Provide the [X, Y] coordinate of the cell's center where the given text is located.  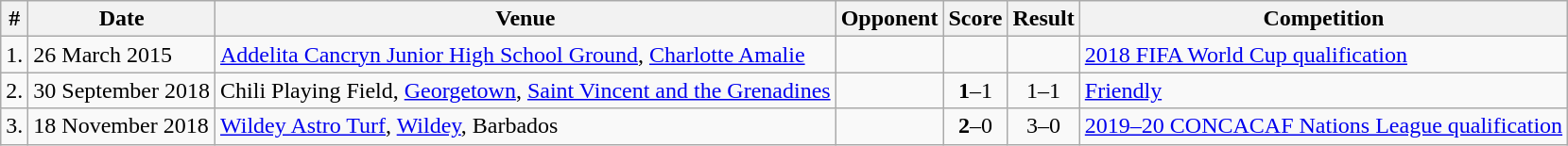
Score [975, 19]
Opponent [889, 19]
2018 FIFA World Cup qualification [1323, 55]
Chili Playing Field, Georgetown, Saint Vincent and the Grenadines [526, 90]
Wildey Astro Turf, Wildey, Barbados [526, 126]
3–0 [1043, 126]
18 November 2018 [122, 126]
Venue [526, 19]
Date [122, 19]
1. [15, 55]
Result [1043, 19]
30 September 2018 [122, 90]
# [15, 19]
26 March 2015 [122, 55]
2. [15, 90]
3. [15, 126]
Competition [1323, 19]
2019–20 CONCACAF Nations League qualification [1323, 126]
2–0 [975, 126]
Addelita Cancryn Junior High School Ground, Charlotte Amalie [526, 55]
Friendly [1323, 90]
